Identify which cell holds the provided text, then report its (x, y) central coordinate. 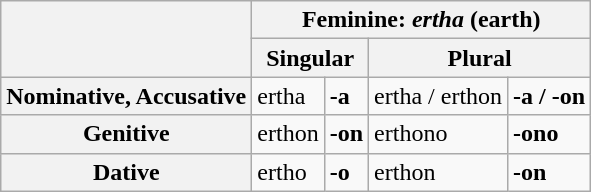
Dative (126, 172)
erthono (438, 134)
-ono (550, 134)
Genitive (126, 134)
ertho (288, 172)
Feminine: ertha (earth) (422, 20)
Plural (480, 58)
Singular (310, 58)
ertha / erthon (438, 96)
Nominative, Accusative (126, 96)
ertha (288, 96)
-a / -on (550, 96)
-a (346, 96)
-o (346, 172)
